Search for the cell housing the specified text and yield its (X, Y) center coordinate. 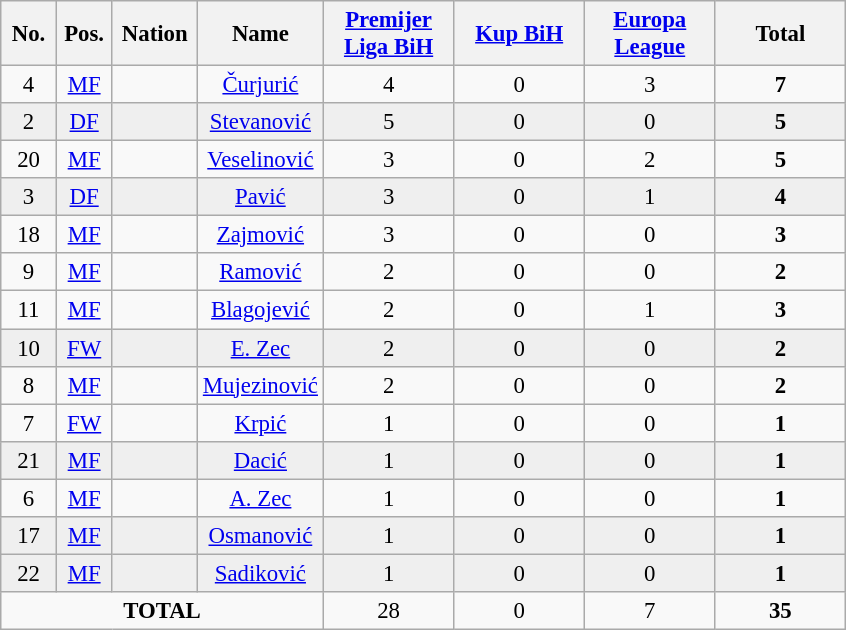
Mujezinović (261, 385)
Sadiković (261, 573)
Stevanović (261, 122)
Nation (155, 34)
Krpić (261, 423)
22 (29, 573)
Blagojević (261, 310)
Pos. (84, 34)
E. Zec (261, 348)
Pavić (261, 197)
18 (29, 235)
10 (29, 348)
Dacić (261, 460)
6 (29, 498)
A. Zec (261, 498)
No. (29, 34)
Čurjurić (261, 85)
Europa League (650, 34)
21 (29, 460)
Veselinović (261, 160)
Kup BiH (520, 34)
Zajmović (261, 235)
8 (29, 385)
35 (780, 611)
9 (29, 273)
TOTAL (162, 611)
11 (29, 310)
Total (780, 34)
17 (29, 536)
Ramović (261, 273)
20 (29, 160)
Premijer Liga BiH (388, 34)
Name (261, 34)
28 (388, 611)
Osmanović (261, 536)
